For the text-containing cell, return its midpoint in [x, y] coordinate format. 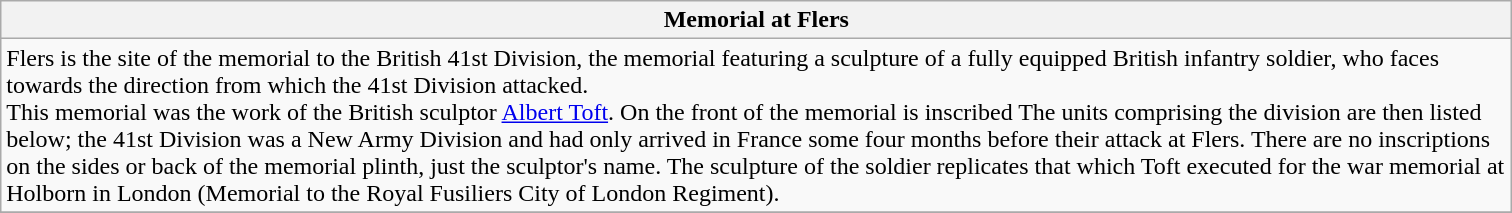
Memorial at Flers [756, 20]
